Return [X, Y] of the center of cell containing provided text 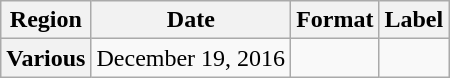
Various [46, 58]
Label [414, 20]
Format [335, 20]
December 19, 2016 [191, 58]
Region [46, 20]
Date [191, 20]
